Provide the [X, Y] coordinate of the cell's center where the given text is located.  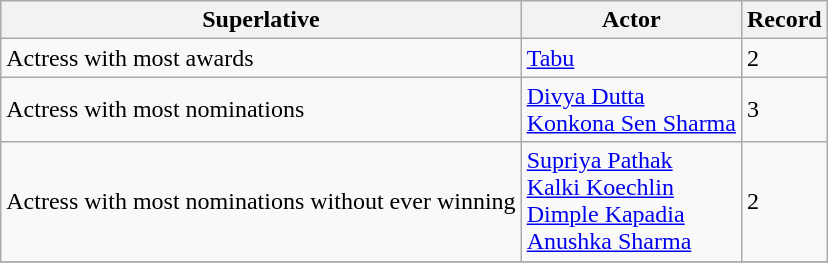
Superlative [261, 20]
Actor [631, 20]
Tabu [631, 58]
Actress with most awards [261, 58]
Actress with most nominations without ever winning [261, 202]
Divya Dutta Konkona Sen Sharma [631, 110]
3 [784, 110]
Supriya Pathak Kalki Koechlin Dimple Kapadia Anushka Sharma [631, 202]
Record [784, 20]
Actress with most nominations [261, 110]
